Return the [X, Y] coordinate for the center point of the cell that contains the specified text.  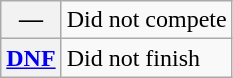
— [31, 20]
Did not compete [146, 20]
DNF [31, 58]
Did not finish [146, 58]
